Search for the cell housing the specified text and yield its (x, y) center coordinate. 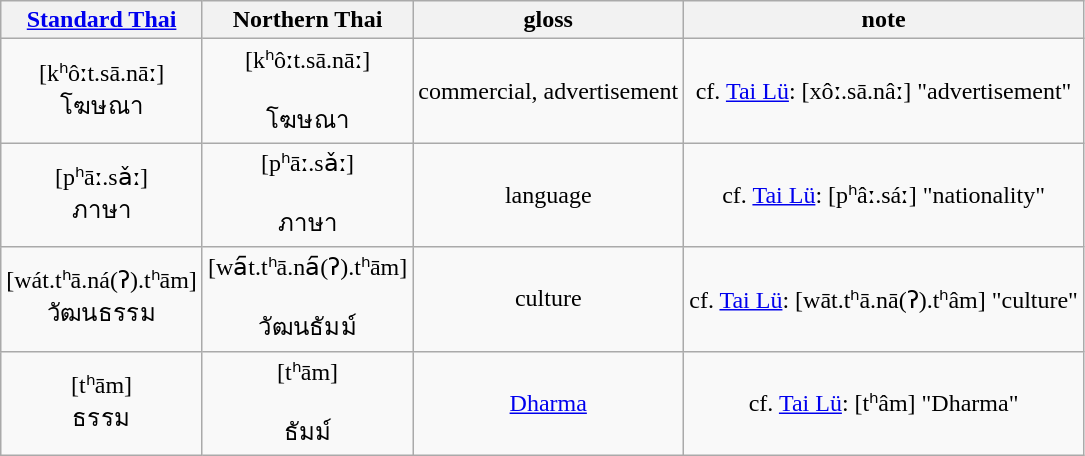
Dharma (548, 403)
gloss (548, 20)
Northern Thai (307, 20)
cf. Tai Lü: [xôː.sā.nâː] "advertisement" (884, 91)
[wát.tʰā.ná(ʔ).tʰām]วัฒนธรรม (102, 299)
cf. Tai Lü: [tʰâm] "Dharma" (884, 403)
[tʰām]ธัมม์ (307, 403)
Standard Thai (102, 20)
commercial, advertisement (548, 91)
[tʰām]ธรรม (102, 403)
culture (548, 299)
note (884, 20)
language (548, 195)
cf. Tai Lü: [wāt.tʰā.nā(ʔ).tʰâm] "culture" (884, 299)
cf. Tai Lü: [pʰâː.sáː] "nationality" (884, 195)
[wa᷇t.tʰā.na᷇(ʔ).tʰām]วัฒนธัมม์ (307, 299)
